Scan for the cell matching the given text and deliver its [X, Y] coordinate at center. 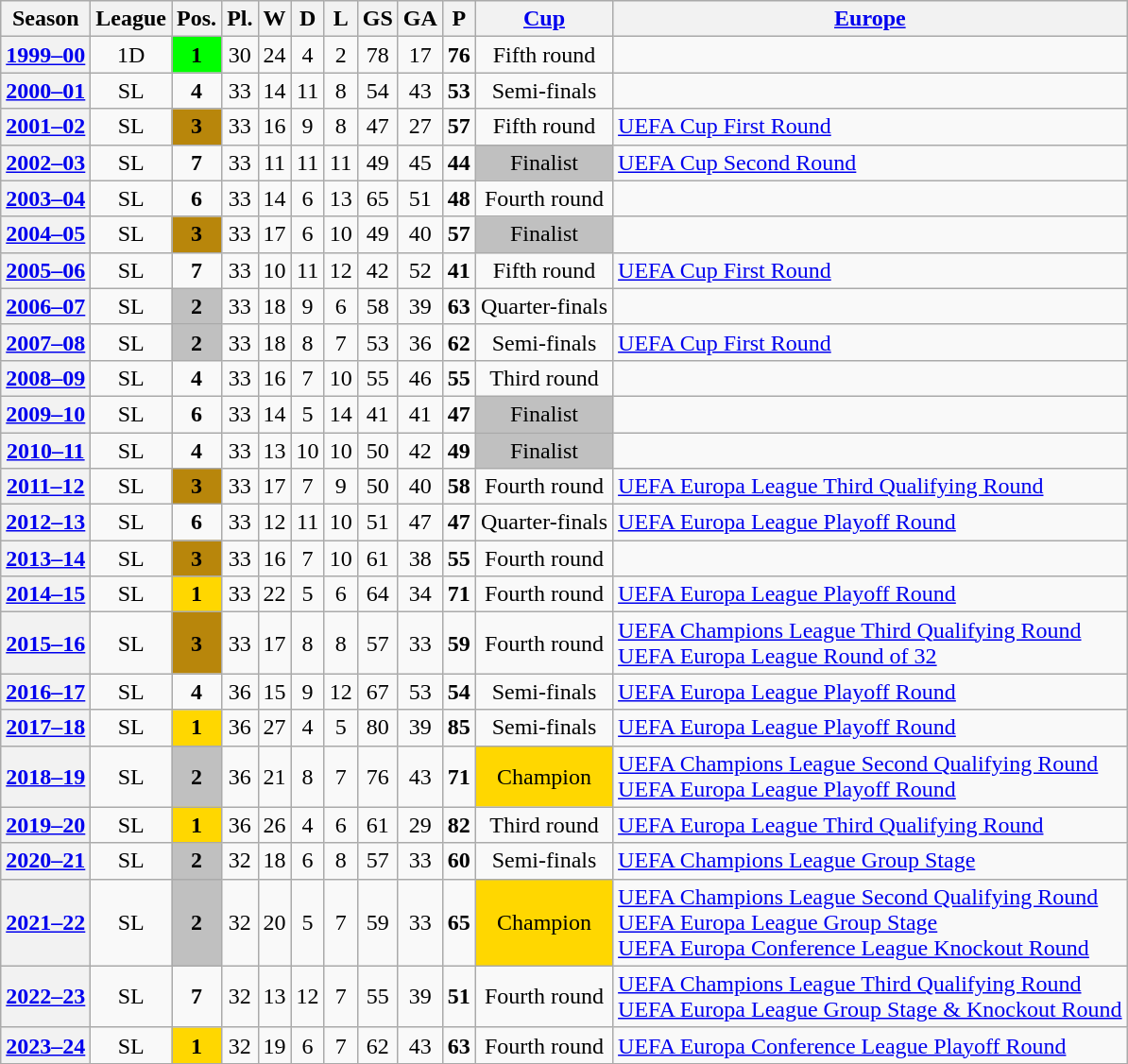
Europe [871, 19]
W [274, 19]
2010–11 [45, 451]
GS [378, 19]
P [459, 19]
52 [419, 270]
2017–18 [45, 728]
64 [378, 594]
2019–20 [45, 825]
2004–05 [45, 234]
2021–22 [45, 922]
2016–17 [45, 692]
2020–21 [45, 861]
67 [378, 692]
38 [419, 558]
2007–08 [45, 342]
48 [459, 198]
2005–06 [45, 270]
21 [274, 777]
UEFA Cup Second Round [871, 163]
UEFA Champions League Group Stage [871, 861]
2001–02 [45, 127]
Pl. [240, 19]
80 [378, 728]
60 [459, 861]
26 [274, 825]
Cup [544, 19]
34 [419, 594]
24 [274, 55]
Pos. [197, 19]
2015–16 [45, 643]
2013–14 [45, 558]
UEFA Champions League Third Qualifying RoundUEFA Europa League Group Stage & Knockout Round [871, 996]
2006–07 [45, 306]
League [131, 19]
82 [459, 825]
2018–19 [45, 777]
UEFA Champions League Third Qualifying RoundUEFA Europa League Round of 32 [871, 643]
UEFA Champions League Second Qualifying RoundUEFA Europa League Playoff Round [871, 777]
29 [419, 825]
46 [419, 378]
GA [419, 19]
22 [274, 594]
UEFA Europa Conference League Playoff Round [871, 1045]
2000–01 [45, 91]
2023–24 [45, 1045]
78 [378, 55]
2022–23 [45, 996]
45 [419, 163]
2002–03 [45, 163]
30 [240, 55]
2008–09 [45, 378]
2014–15 [45, 594]
2012–13 [45, 523]
L [340, 19]
19 [274, 1045]
Season [45, 19]
85 [459, 728]
2011–12 [45, 487]
44 [459, 163]
2009–10 [45, 414]
1999–00 [45, 55]
D [308, 19]
UEFA Champions League Second Qualifying RoundUEFA Europa League Group StageUEFA Europa Conference League Knockout Round [871, 922]
20 [274, 922]
2003–04 [45, 198]
1D [131, 55]
15 [274, 692]
